Find where the given text appears and provide that cell's center as (x, y) coordinate. 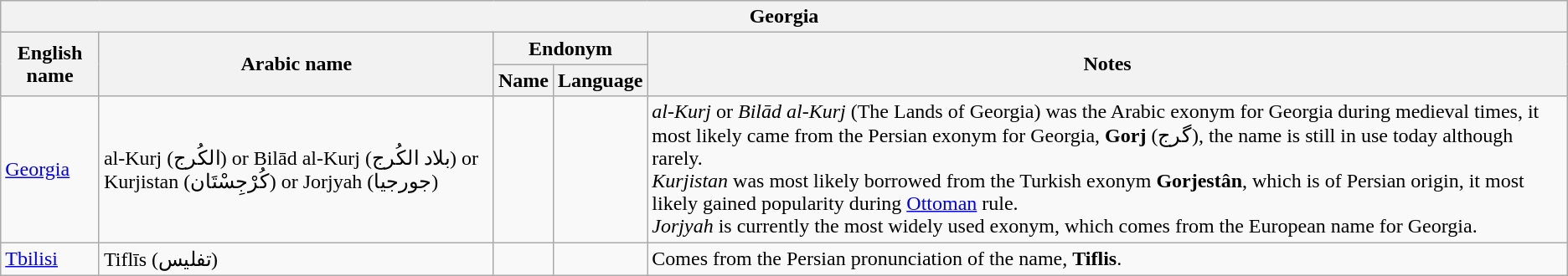
Notes (1107, 64)
Comes from the Persian pronunciation of the name, Tiflis. (1107, 259)
Arabic name (297, 64)
al-Kurj (الكُرج) or Bilād al-Kurj (بلاد الكُرج) or Kurjistan (كُرْجِسْتَان) or Jorjyah (جورجيا) (297, 169)
Tbilisi (50, 259)
English name (50, 64)
Tiflīs (تفليس) (297, 259)
Name (523, 80)
Endonym (570, 49)
Language (600, 80)
